Detect which cell encompasses the target text, then output its [x, y] center coordinate. 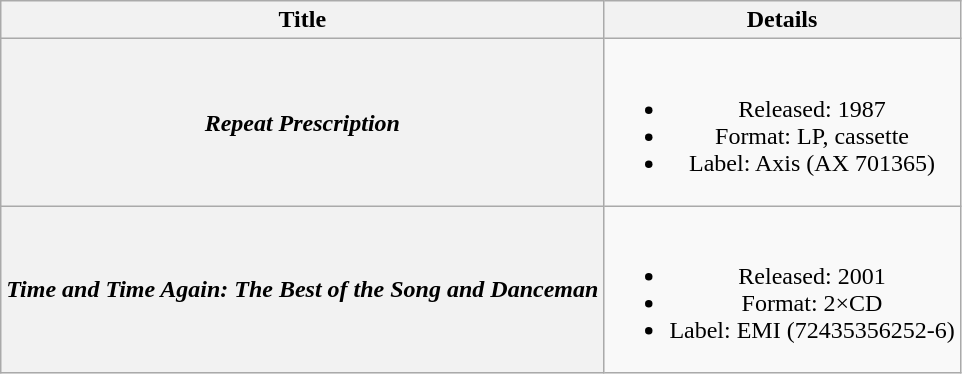
Details [782, 20]
Repeat Prescription [302, 122]
Released: 2001Format: 2×CDLabel: EMI (72435356252-6) [782, 290]
Time and Time Again: The Best of the Song and Danceman [302, 290]
Released: 1987Format: LP, cassetteLabel: Axis (AX 701365) [782, 122]
Title [302, 20]
